Identify which cell holds the provided text, then report its [X, Y] central coordinate. 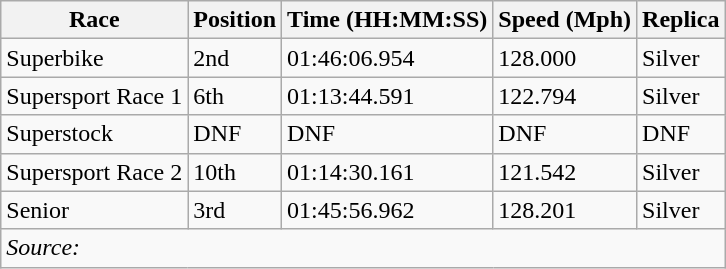
121.542 [565, 172]
6th [235, 96]
Senior [94, 210]
10th [235, 172]
2nd [235, 58]
Supersport Race 1 [94, 96]
Speed (Mph) [565, 20]
01:46:06.954 [388, 58]
122.794 [565, 96]
01:45:56.962 [388, 210]
Position [235, 20]
Replica [681, 20]
Superbike [94, 58]
3rd [235, 210]
128.201 [565, 210]
Time (HH:MM:SS) [388, 20]
Source: [363, 248]
Race [94, 20]
01:13:44.591 [388, 96]
01:14:30.161 [388, 172]
Superstock [94, 134]
Supersport Race 2 [94, 172]
128.000 [565, 58]
